Determine the (x, y) coordinate at the center of the cell enclosing the given text.  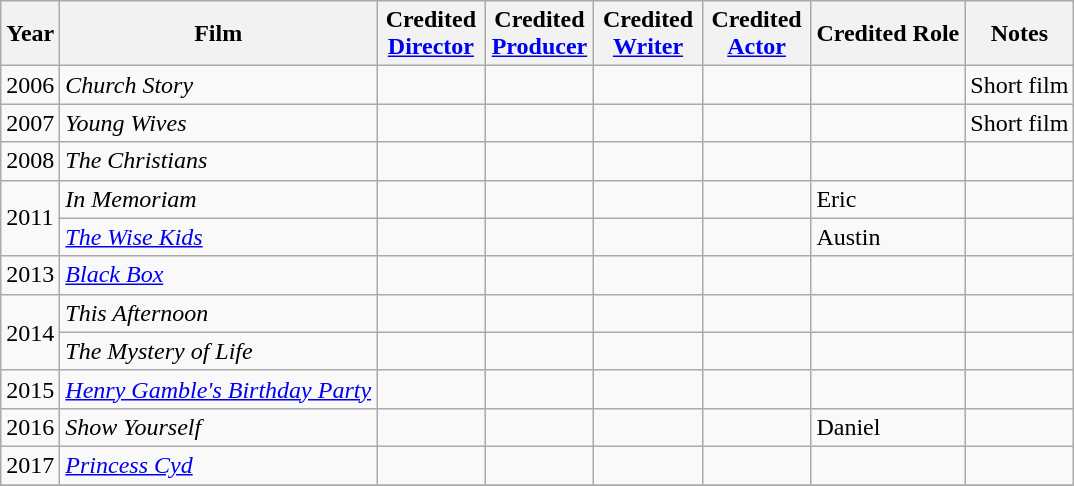
Eric (888, 199)
Henry Gamble's Birthday Party (218, 389)
2008 (30, 161)
Credited Director (432, 34)
Church Story (218, 85)
Credited Writer (648, 34)
2011 (30, 218)
Credited Actor (756, 34)
Year (30, 34)
2006 (30, 85)
The Christians (218, 161)
Credited Producer (540, 34)
2017 (30, 465)
2007 (30, 123)
Daniel (888, 427)
Notes (1020, 34)
2014 (30, 332)
Credited Role (888, 34)
Black Box (218, 275)
In Memoriam (218, 199)
Young Wives (218, 123)
The Mystery of Life (218, 351)
Film (218, 34)
Austin (888, 237)
Princess Cyd (218, 465)
This Afternoon (218, 313)
2013 (30, 275)
Show Yourself (218, 427)
2016 (30, 427)
The Wise Kids (218, 237)
2015 (30, 389)
